Identify which cell holds the provided text, then report its [X, Y] central coordinate. 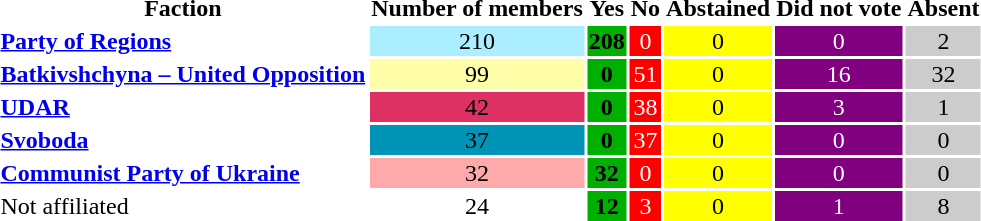
99 [478, 74]
2 [944, 41]
208 [606, 41]
12 [606, 206]
16 [839, 74]
42 [478, 107]
38 [645, 107]
8 [944, 206]
51 [645, 74]
210 [478, 41]
24 [478, 206]
